Return (x, y) of the center of cell containing provided text 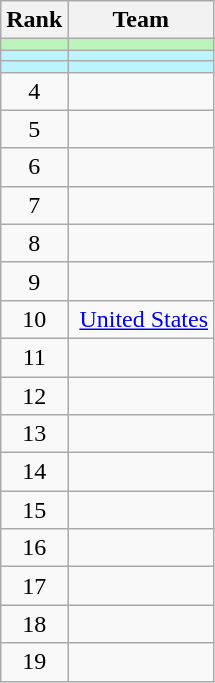
4 (34, 91)
12 (34, 395)
Team (141, 20)
13 (34, 434)
18 (34, 624)
16 (34, 548)
17 (34, 586)
5 (34, 129)
Rank (34, 20)
14 (34, 472)
15 (34, 510)
10 (34, 319)
8 (34, 243)
6 (34, 167)
19 (34, 662)
United States (141, 319)
9 (34, 281)
11 (34, 357)
7 (34, 205)
